From the cell containing the given text, extract its center point as [x, y] coordinate. 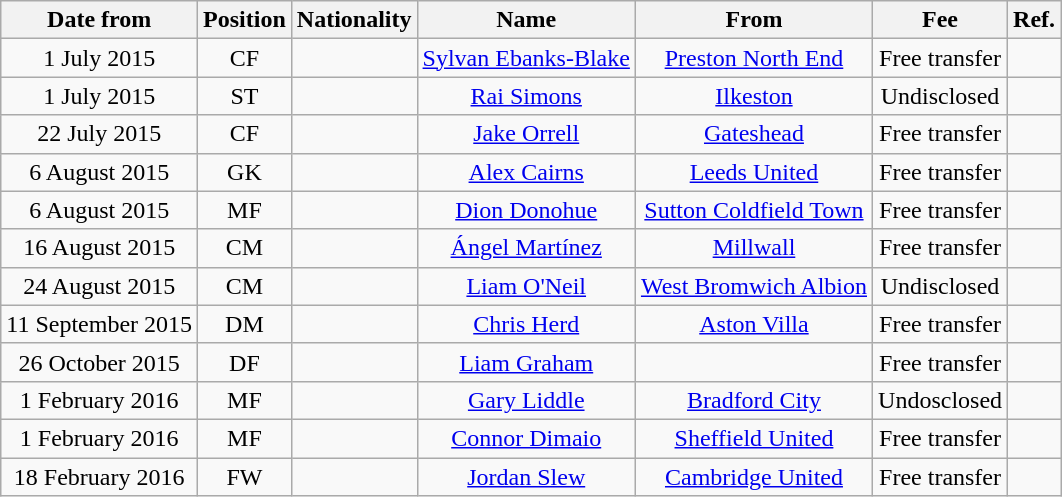
Date from [100, 20]
24 August 2015 [100, 286]
Ilkeston [754, 96]
Jordan Slew [526, 477]
Liam O'Neil [526, 286]
From [754, 20]
Liam Graham [526, 362]
Ref. [1034, 20]
Dion Donohue [526, 210]
Gary Liddle [526, 400]
Aston Villa [754, 324]
Chris Herd [526, 324]
Millwall [754, 248]
Gateshead [754, 134]
FW [245, 477]
Rai Simons [526, 96]
Sylvan Ebanks-Blake [526, 58]
Cambridge United [754, 477]
Sheffield United [754, 438]
Name [526, 20]
Bradford City [754, 400]
Ángel Martínez [526, 248]
DM [245, 324]
11 September 2015 [100, 324]
Sutton Coldfield Town [754, 210]
Nationality [354, 20]
Position [245, 20]
16 August 2015 [100, 248]
ST [245, 96]
Alex Cairns [526, 172]
26 October 2015 [100, 362]
DF [245, 362]
West Bromwich Albion [754, 286]
22 July 2015 [100, 134]
Connor Dimaio [526, 438]
Preston North End [754, 58]
Jake Orrell [526, 134]
Leeds United [754, 172]
18 February 2016 [100, 477]
GK [245, 172]
Fee [940, 20]
Undosclosed [940, 400]
